Return [x, y] of the center of cell containing provided text 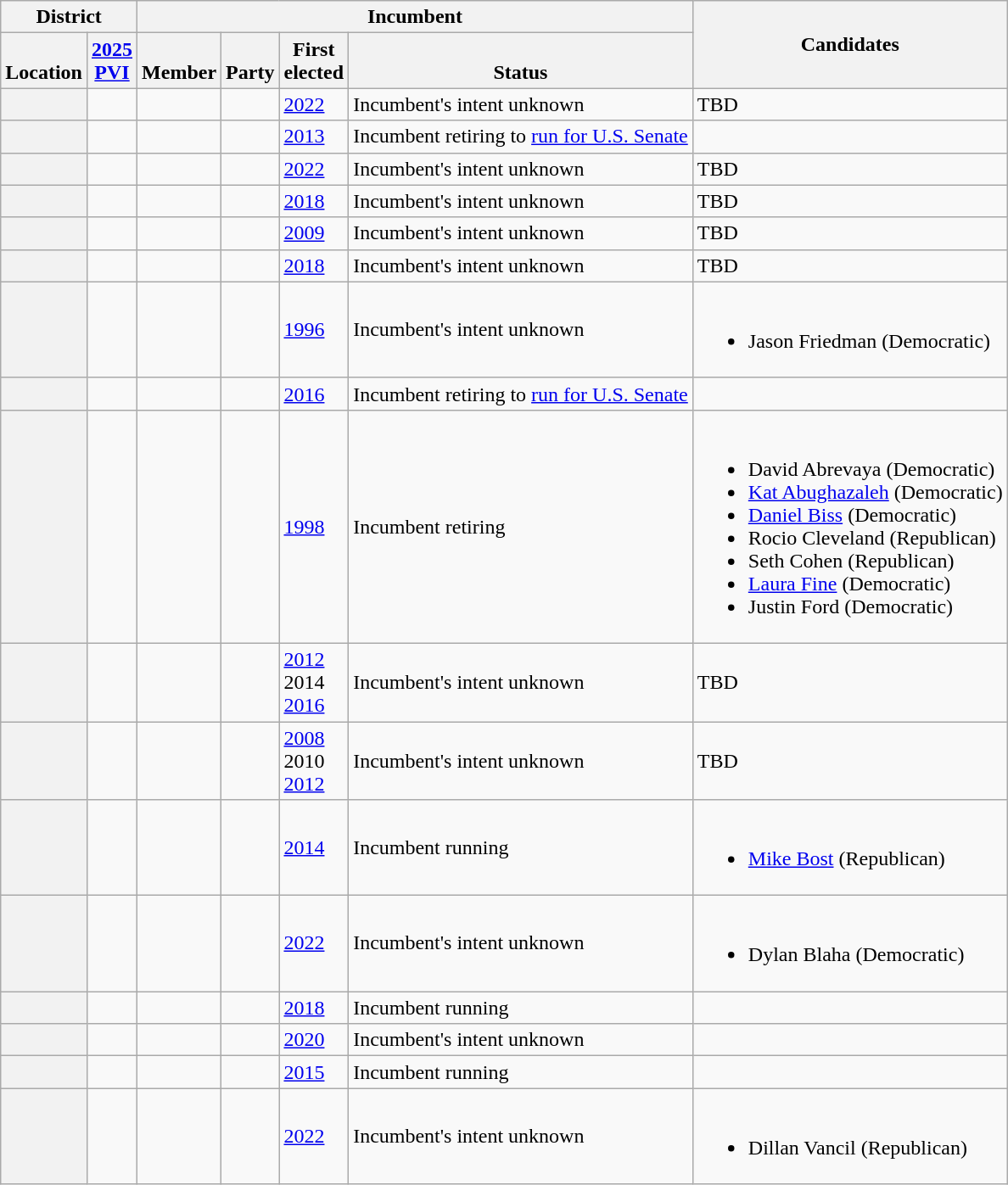
Member [180, 61]
2009 [314, 233]
Incumbent retiring [521, 526]
Incumbent [416, 17]
2013 [314, 137]
2020 [314, 1040]
Jason Friedman (Democratic) [850, 329]
2025PVI [112, 61]
Candidates [850, 44]
Party [250, 61]
District [70, 17]
20122014 2016 [314, 682]
1998 [314, 526]
2016 [314, 394]
2014 [314, 848]
Dillan Vancil (Republican) [850, 1137]
2008 2010 2012 [314, 760]
Status [521, 61]
1996 [314, 329]
Dylan Blaha (Democratic) [850, 943]
Mike Bost (Republican) [850, 848]
Firstelected [314, 61]
2015 [314, 1072]
Location [44, 61]
